Detect which cell encompasses the target text, then output its [X, Y] center coordinate. 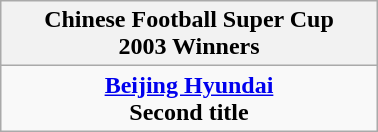
Beijing HyundaiSecond title [189, 98]
Chinese Football Super Cup 2003 Winners [189, 34]
